Extract the (x, y) coordinate from the center of the cell holding the provided text.  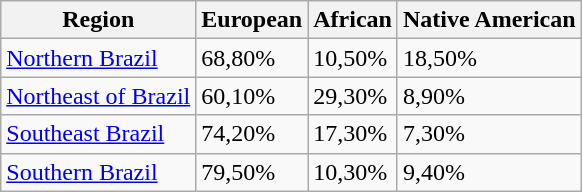
Northeast of Brazil (98, 96)
Northern Brazil (98, 58)
10,50% (353, 58)
29,30% (353, 96)
74,20% (252, 134)
Southern Brazil (98, 172)
68,80% (252, 58)
Native American (489, 20)
9,40% (489, 172)
Region (98, 20)
7,30% (489, 134)
European (252, 20)
8,90% (489, 96)
17,30% (353, 134)
18,50% (489, 58)
60,10% (252, 96)
African (353, 20)
Southeast Brazil (98, 134)
79,50% (252, 172)
10,30% (353, 172)
